Locate the cell with the specified text and output its [X, Y] center coordinate. 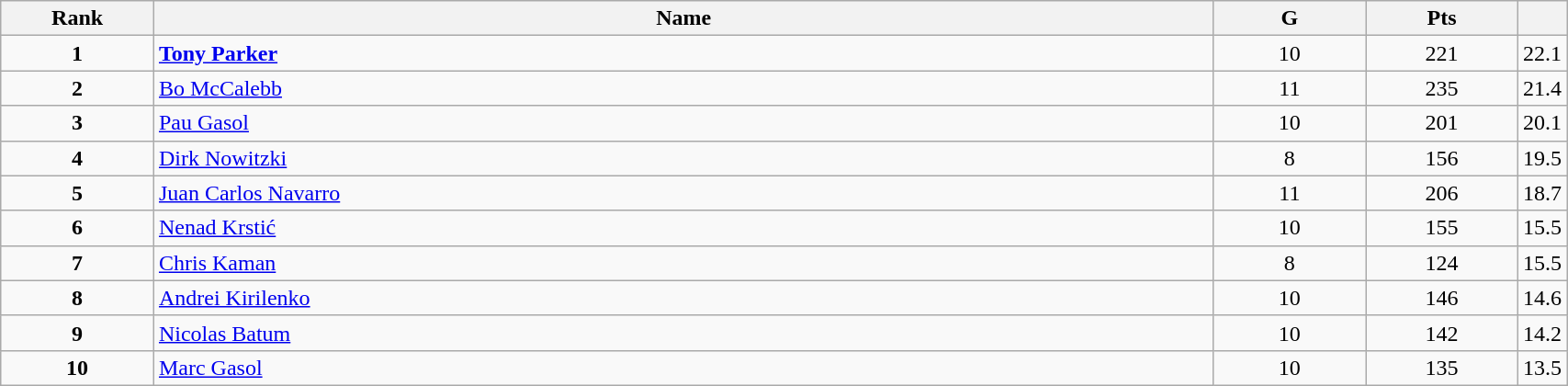
146 [1442, 298]
G [1290, 18]
Pts [1442, 18]
Nicolas Batum [683, 333]
Juan Carlos Navarro [683, 193]
142 [1442, 333]
14.2 [1543, 333]
135 [1442, 368]
9 [77, 333]
4 [77, 158]
1 [77, 53]
124 [1442, 263]
221 [1442, 53]
Dirk Nowitzki [683, 158]
2 [77, 88]
Marc Gasol [683, 368]
18.7 [1543, 193]
Nenad Krstić [683, 228]
206 [1442, 193]
7 [77, 263]
Andrei Kirilenko [683, 298]
14.6 [1543, 298]
13.5 [1543, 368]
201 [1442, 123]
21.4 [1543, 88]
Name [683, 18]
Bo McCalebb [683, 88]
19.5 [1543, 158]
Tony Parker [683, 53]
Pau Gasol [683, 123]
5 [77, 193]
155 [1442, 228]
22.1 [1543, 53]
235 [1442, 88]
156 [1442, 158]
Rank [77, 18]
Chris Kaman [683, 263]
6 [77, 228]
20.1 [1543, 123]
3 [77, 123]
